Provide the [X, Y] coordinate of the cell's center where the given text is located.  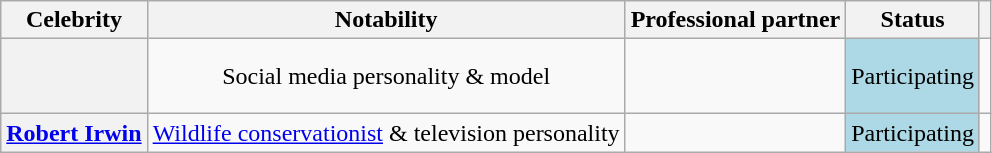
Professional partner [736, 20]
Social media personality & model [386, 76]
Celebrity [74, 20]
Robert Irwin [74, 133]
Wildlife conservationist & television personality [386, 133]
Status [913, 20]
Notability [386, 20]
